Pinpoint the cell where the given text exists, returning its (X, Y) midpoint coordinate. 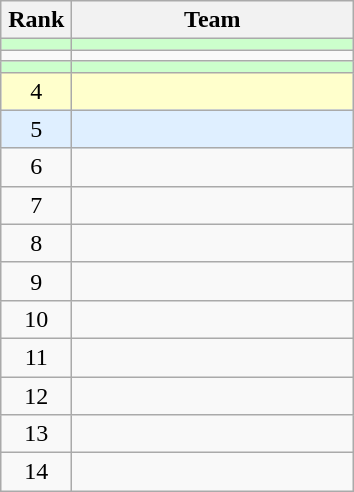
12 (36, 395)
9 (36, 281)
4 (36, 91)
Rank (36, 20)
13 (36, 434)
5 (36, 129)
14 (36, 472)
8 (36, 243)
6 (36, 167)
7 (36, 205)
Team (212, 20)
11 (36, 357)
10 (36, 319)
